Output the (x, y) coordinate of the center of the cell containing the given text.  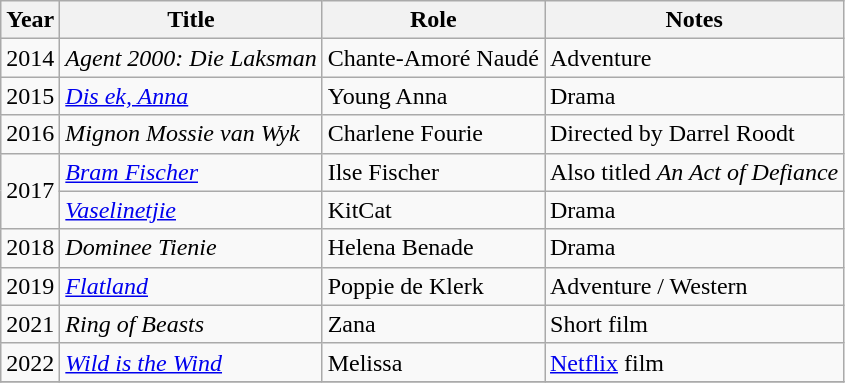
Netflix film (694, 362)
Bram Fischer (191, 172)
2015 (30, 96)
Agent 2000: Die Laksman (191, 58)
Wild is the Wind (191, 362)
Dominee Tienie (191, 248)
Directed by Darrel Roodt (694, 134)
Melissa (433, 362)
Young Anna (433, 96)
Also titled An Act of Defiance (694, 172)
Year (30, 20)
Short film (694, 324)
2016 (30, 134)
Notes (694, 20)
Poppie de Klerk (433, 286)
Mignon Mossie van Wyk (191, 134)
Role (433, 20)
Adventure / Western (694, 286)
Zana (433, 324)
2017 (30, 191)
2022 (30, 362)
Charlene Fourie (433, 134)
Ring of Beasts (191, 324)
2014 (30, 58)
Ilse Fischer (433, 172)
2018 (30, 248)
Vaselinetjie (191, 210)
Flatland (191, 286)
KitCat (433, 210)
Chante-Amoré Naudé (433, 58)
Dis ek, Anna (191, 96)
Title (191, 20)
2021 (30, 324)
Adventure (694, 58)
2019 (30, 286)
Helena Benade (433, 248)
